Find where the given text appears and provide that cell's center as (x, y) coordinate. 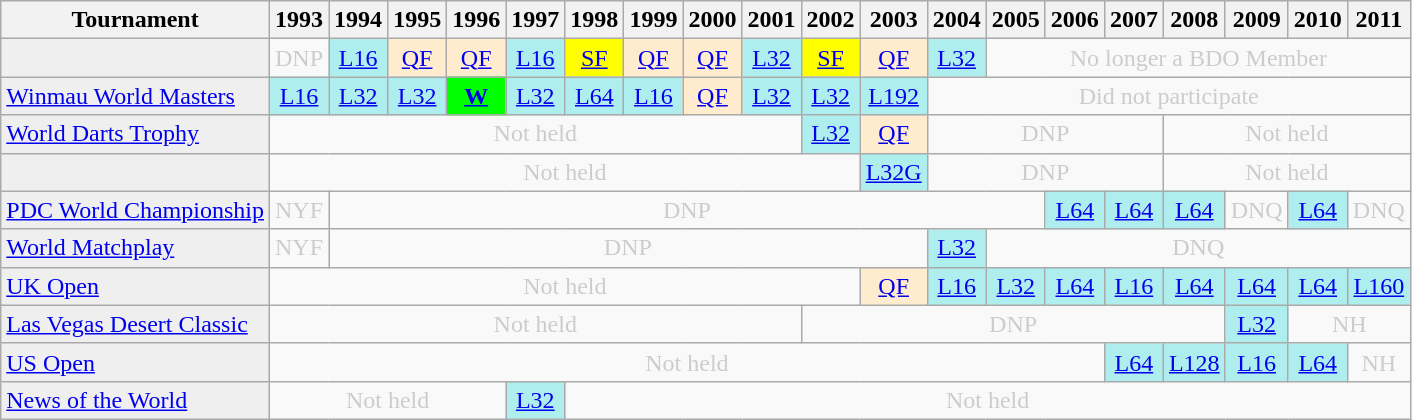
L192 (894, 96)
2009 (1256, 20)
2008 (1194, 20)
W (476, 96)
1997 (536, 20)
Winmau World Masters (136, 96)
2003 (894, 20)
Did not participate (1168, 96)
2002 (830, 20)
UK Open (136, 286)
2005 (1016, 20)
2010 (1318, 20)
1996 (476, 20)
L128 (1194, 362)
Las Vegas Desert Classic (136, 324)
US Open (136, 362)
2011 (1378, 20)
2007 (1134, 20)
1995 (418, 20)
L32G (894, 172)
2001 (772, 20)
1999 (654, 20)
No longer a BDO Member (1198, 58)
Tournament (136, 20)
2000 (712, 20)
World Matchplay (136, 248)
1993 (298, 20)
2004 (956, 20)
News of the World (136, 400)
L160 (1378, 286)
World Darts Trophy (136, 134)
PDC World Championship (136, 210)
1998 (594, 20)
2006 (1074, 20)
1994 (358, 20)
